Return the (X, Y) coordinate for the center point of the cell that contains the specified text.  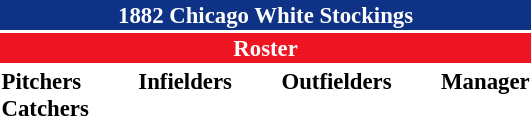
Roster (266, 48)
1882 Chicago White Stockings (266, 15)
